Capture the cell that displays the provided text and extract its [x, y] central coordinate. 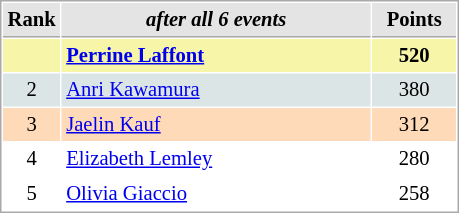
Olivia Giaccio [216, 194]
Anri Kawamura [216, 90]
258 [414, 194]
Jaelin Kauf [216, 124]
4 [32, 158]
Perrine Laffont [216, 56]
after all 6 events [216, 20]
380 [414, 90]
Rank [32, 20]
Points [414, 20]
520 [414, 56]
2 [32, 90]
Elizabeth Lemley [216, 158]
280 [414, 158]
3 [32, 124]
312 [414, 124]
5 [32, 194]
